Search for the cell housing the specified text and yield its [x, y] center coordinate. 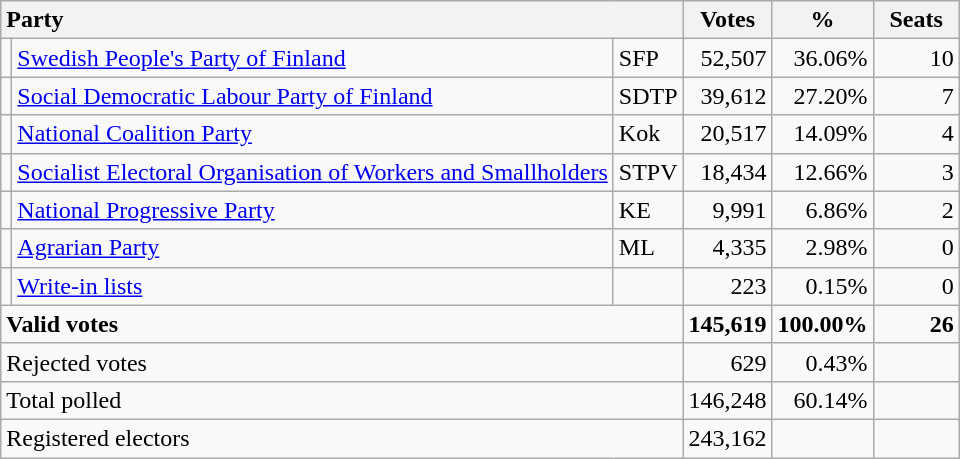
National Progressive Party [312, 210]
Social Democratic Labour Party of Finland [312, 96]
Agrarian Party [312, 248]
SFP [648, 58]
STPV [648, 172]
4,335 [728, 248]
14.09% [822, 134]
12.66% [822, 172]
145,619 [728, 324]
9,991 [728, 210]
3 [916, 172]
Valid votes [342, 324]
39,612 [728, 96]
SDTP [648, 96]
36.06% [822, 58]
ML [648, 248]
7 [916, 96]
26 [916, 324]
Votes [728, 20]
27.20% [822, 96]
0.43% [822, 362]
20,517 [728, 134]
0.15% [822, 286]
Total polled [342, 400]
629 [728, 362]
18,434 [728, 172]
Socialist Electoral Organisation of Workers and Smallholders [312, 172]
Party [342, 20]
4 [916, 134]
223 [728, 286]
6.86% [822, 210]
Rejected votes [342, 362]
Seats [916, 20]
10 [916, 58]
Kok [648, 134]
60.14% [822, 400]
KE [648, 210]
% [822, 20]
2 [916, 210]
Swedish People's Party of Finland [312, 58]
Registered electors [342, 438]
2.98% [822, 248]
Write-in lists [312, 286]
146,248 [728, 400]
National Coalition Party [312, 134]
243,162 [728, 438]
52,507 [728, 58]
100.00% [822, 324]
